Capture the cell that displays the provided text and extract its (x, y) central coordinate. 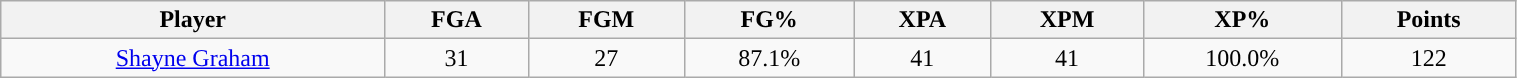
100.0% (1242, 58)
Player (193, 20)
FGM (606, 20)
FGA (457, 20)
87.1% (769, 58)
FG% (769, 20)
XPM (1068, 20)
31 (457, 58)
XPA (922, 20)
Points (1428, 20)
27 (606, 58)
Shayne Graham (193, 58)
122 (1428, 58)
XP% (1242, 20)
